Scan for the cell matching the given text and deliver its [x, y] coordinate at center. 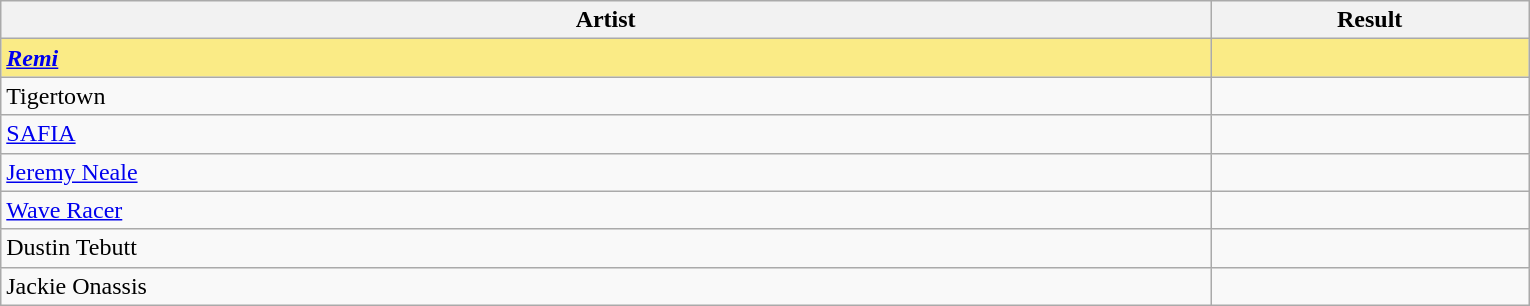
Remi [606, 58]
Result [1369, 20]
Tigertown [606, 96]
Jackie Onassis [606, 286]
Wave Racer [606, 210]
Jeremy Neale [606, 172]
Dustin Tebutt [606, 248]
Artist [606, 20]
SAFIA [606, 134]
